Pinpoint the cell where the given text exists, returning its (X, Y) midpoint coordinate. 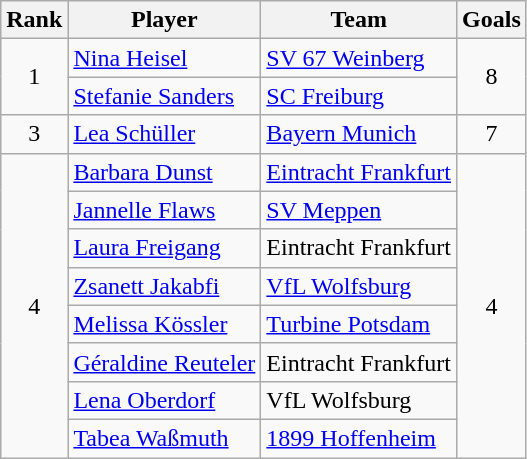
3 (34, 134)
Turbine Potsdam (359, 324)
7 (492, 134)
SC Freiburg (359, 96)
Nina Heisel (164, 58)
Melissa Kössler (164, 324)
1899 Hoffenheim (359, 438)
Laura Freigang (164, 248)
Barbara Dunst (164, 172)
Lea Schüller (164, 134)
Player (164, 20)
Team (359, 20)
SV 67 Weinberg (359, 58)
1 (34, 77)
Bayern Munich (359, 134)
8 (492, 77)
SV Meppen (359, 210)
Stefanie Sanders (164, 96)
Zsanett Jakabfi (164, 286)
Rank (34, 20)
Lena Oberdorf (164, 400)
Jannelle Flaws (164, 210)
Goals (492, 20)
Tabea Waßmuth (164, 438)
Géraldine Reuteler (164, 362)
